Find where the given text appears and provide that cell's center as [X, Y] coordinate. 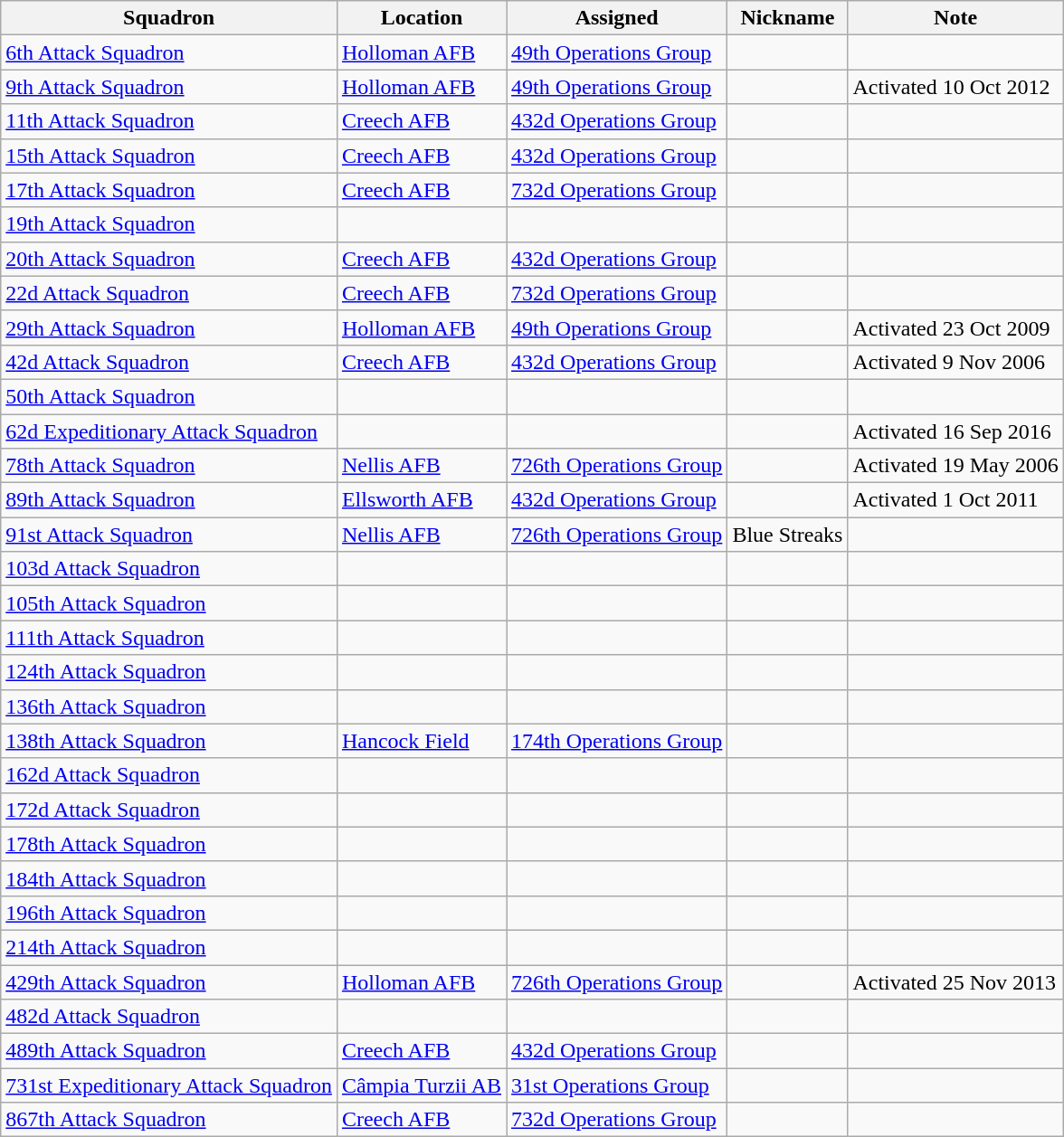
Activated 16 Sep 2016 [955, 431]
Activated 23 Oct 2009 [955, 327]
Squadron [169, 18]
731st Expeditionary Attack Squadron [169, 1085]
Activated 19 May 2006 [955, 466]
162d Attack Squadron [169, 775]
Nickname [787, 18]
29th Attack Squadron [169, 327]
31st Operations Group [617, 1085]
103d Attack Squadron [169, 569]
136th Attack Squadron [169, 706]
Note [955, 18]
482d Attack Squadron [169, 1017]
489th Attack Squadron [169, 1051]
867th Attack Squadron [169, 1120]
62d Expeditionary Attack Squadron [169, 431]
Hancock Field [422, 741]
196th Attack Squadron [169, 913]
50th Attack Squadron [169, 396]
20th Attack Squadron [169, 259]
22d Attack Squadron [169, 293]
91st Attack Squadron [169, 535]
214th Attack Squadron [169, 947]
17th Attack Squadron [169, 190]
9th Attack Squadron [169, 87]
138th Attack Squadron [169, 741]
429th Attack Squadron [169, 981]
Ellsworth AFB [422, 500]
89th Attack Squadron [169, 500]
Assigned [617, 18]
105th Attack Squadron [169, 603]
Câmpia Turzii AB [422, 1085]
Blue Streaks [787, 535]
Activated 1 Oct 2011 [955, 500]
Activated 9 Nov 2006 [955, 362]
15th Attack Squadron [169, 156]
42d Attack Squadron [169, 362]
124th Attack Squadron [169, 672]
19th Attack Squadron [169, 224]
78th Attack Squadron [169, 466]
174th Operations Group [617, 741]
11th Attack Squadron [169, 121]
184th Attack Squadron [169, 878]
Activated 10 Oct 2012 [955, 87]
172d Attack Squadron [169, 810]
Activated 25 Nov 2013 [955, 981]
111th Attack Squadron [169, 638]
Location [422, 18]
6th Attack Squadron [169, 52]
178th Attack Squadron [169, 844]
